Return (X, Y) of the center of cell containing provided text 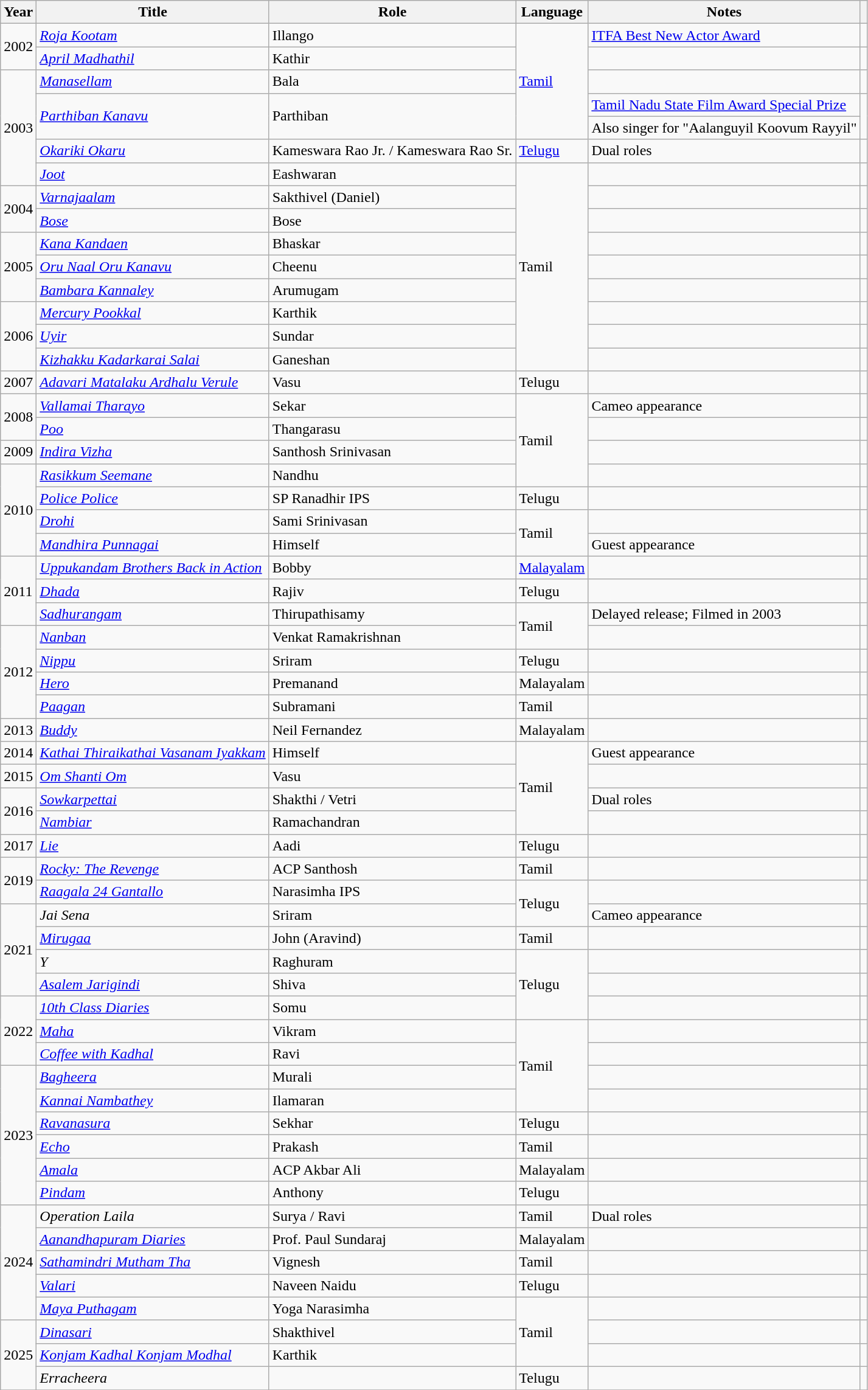
Ravanasura (153, 1124)
ITFA Best New Actor Award (724, 35)
Santhosh Srinivasan (392, 452)
Bala (392, 82)
2002 (18, 47)
Title (153, 12)
Konjam Kadhal Konjam Modhal (153, 1355)
Jai Sena (153, 915)
Sundar (392, 336)
Narasimha IPS (392, 892)
Erracheera (153, 1378)
Sekar (392, 406)
Asalem Jarigindi (153, 984)
Notes (724, 12)
2022 (18, 1030)
Nanban (153, 637)
Adavari Matalaku Ardhalu Verule (153, 383)
Tamil Nadu State Film Award Special Prize (724, 105)
Also singer for "Aalanguyil Koovum Rayyil" (724, 128)
Buddy (153, 730)
Varnajaalam (153, 197)
Aanandhapuram Diaries (153, 1239)
ACP Santhosh (392, 869)
Bobby (392, 568)
Illango (392, 35)
Shiva (392, 984)
Maha (153, 1031)
Year (18, 12)
Nippu (153, 660)
Aadi (392, 846)
Nambiar (153, 822)
Sadhurangam (153, 614)
Bambara Kannaley (153, 290)
2011 (18, 591)
Sathamindri Mutham Tha (153, 1262)
Somu (392, 1007)
Dhada (153, 591)
Raghuram (392, 961)
Prof. Paul Sundaraj (392, 1239)
Ramachandran (392, 822)
Surya / Ravi (392, 1216)
Hero (153, 684)
2017 (18, 846)
Kannai Nambathey (153, 1100)
Mandhira Punnagai (153, 544)
2014 (18, 753)
2004 (18, 209)
Premanand (392, 684)
Roja Kootam (153, 35)
2019 (18, 880)
2021 (18, 950)
Venkat Ramakrishnan (392, 637)
Sowkarpettai (153, 799)
Language (552, 12)
Dinasari (153, 1332)
Operation Laila (153, 1216)
Delayed release; Filmed in 2003 (724, 614)
2006 (18, 336)
Ilamaran (392, 1100)
Indira Vizha (153, 452)
Vignesh (392, 1262)
Mercury Pookkal (153, 313)
Role (392, 12)
Shakthi / Vetri (392, 799)
Oru Naal Oru Kanavu (153, 266)
2024 (18, 1262)
Sakthivel (Daniel) (392, 197)
2016 (18, 811)
Maya Puthagam (153, 1308)
Uppukandam Brothers Back in Action (153, 568)
Bhaskar (392, 243)
Rajiv (392, 591)
Vallamai Tharayo (153, 406)
2005 (18, 266)
Paagan (153, 707)
Valari (153, 1285)
Ganeshan (392, 360)
Kathir (392, 58)
Poo (153, 429)
10th Class Diaries (153, 1007)
John (Aravind) (392, 938)
2013 (18, 730)
Eashwaran (392, 174)
Manasellam (153, 82)
Okariki Okaru (153, 151)
Joot (153, 174)
Neil Fernandez (392, 730)
Subramani (392, 707)
Drohi (153, 521)
2007 (18, 383)
Ravi (392, 1054)
Cheenu (392, 266)
Om Shanti Om (153, 776)
April Madhathil (153, 58)
Uyir (153, 336)
Raagala 24 Gantallo (153, 892)
Sami Srinivasan (392, 521)
Prakash (392, 1147)
Yoga Narasimha (392, 1308)
Anthony (392, 1193)
2012 (18, 672)
Rocky: The Revenge (153, 869)
Mirugaa (153, 938)
2009 (18, 452)
Amala (153, 1170)
Bagheera (153, 1077)
SP Ranadhir IPS (392, 498)
2023 (18, 1135)
Murali (392, 1077)
2008 (18, 417)
Y (153, 961)
Lie (153, 846)
Pindam (153, 1193)
Kizhakku Kadarkarai Salai (153, 360)
Police Police (153, 498)
2010 (18, 510)
Parthiban Kanavu (153, 116)
2025 (18, 1355)
Sekhar (392, 1124)
ACP Akbar Ali (392, 1170)
Kana Kandaen (153, 243)
Thirupathisamy (392, 614)
Thangarasu (392, 429)
2015 (18, 776)
Nandhu (392, 475)
Rasikkum Seemane (153, 475)
Arumugam (392, 290)
Naveen Naidu (392, 1285)
Echo (153, 1147)
Shakthivel (392, 1332)
Coffee with Kadhal (153, 1054)
2003 (18, 128)
Kameswara Rao Jr. / Kameswara Rao Sr. (392, 151)
Vikram (392, 1031)
Parthiban (392, 116)
Kathai Thiraikathai Vasanam Iyakkam (153, 753)
